Provide the [x, y] coordinate of the cell's center where the given text is located.  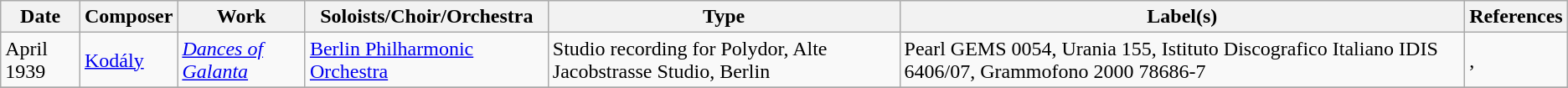
Soloists/Choir/Orchestra [426, 17]
April 1939 [40, 60]
Label(s) [1183, 17]
Type [724, 17]
Kodály [128, 60]
, [1516, 60]
Date [40, 17]
Dances of Galanta [241, 60]
Studio recording for Polydor, Alte Jacobstrasse Studio, Berlin [724, 60]
Berlin Philharmonic Orchestra [426, 60]
Composer [128, 17]
Work [241, 17]
Pearl GEMS 0054, Urania 155, Istituto Discografico Italiano IDIS 6406/07, Grammofono 2000 78686-7 [1183, 60]
References [1516, 17]
